Determine the (x, y) coordinate at the center of the cell enclosing the given text.  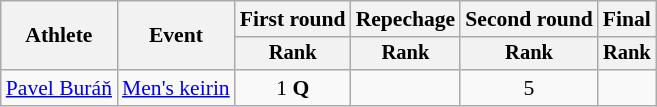
Repechage (406, 19)
Event (176, 36)
Pavel Buráň (59, 88)
5 (529, 88)
First round (293, 19)
Men's keirin (176, 88)
Athlete (59, 36)
Final (627, 19)
Second round (529, 19)
1 Q (293, 88)
